From the cell containing the given text, extract its center point as [x, y] coordinate. 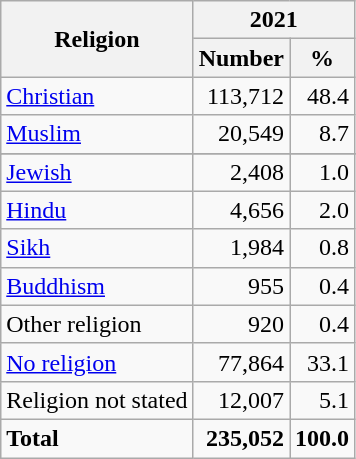
8.7 [322, 134]
Hindu [97, 210]
48.4 [322, 96]
% [322, 58]
Other religion [97, 324]
0.8 [322, 248]
100.0 [322, 438]
955 [241, 286]
33.1 [322, 362]
1,984 [241, 248]
20,549 [241, 134]
Jewish [97, 172]
77,864 [241, 362]
235,052 [241, 438]
Muslim [97, 134]
1.0 [322, 172]
2,408 [241, 172]
5.1 [322, 400]
No religion [97, 362]
Buddhism [97, 286]
Total [97, 438]
Christian [97, 96]
4,656 [241, 210]
113,712 [241, 96]
Religion [97, 39]
Number [241, 58]
12,007 [241, 400]
2021 [274, 20]
920 [241, 324]
Sikh [97, 248]
Religion not stated [97, 400]
2.0 [322, 210]
